Scan for the cell matching the given text and deliver its [x, y] coordinate at center. 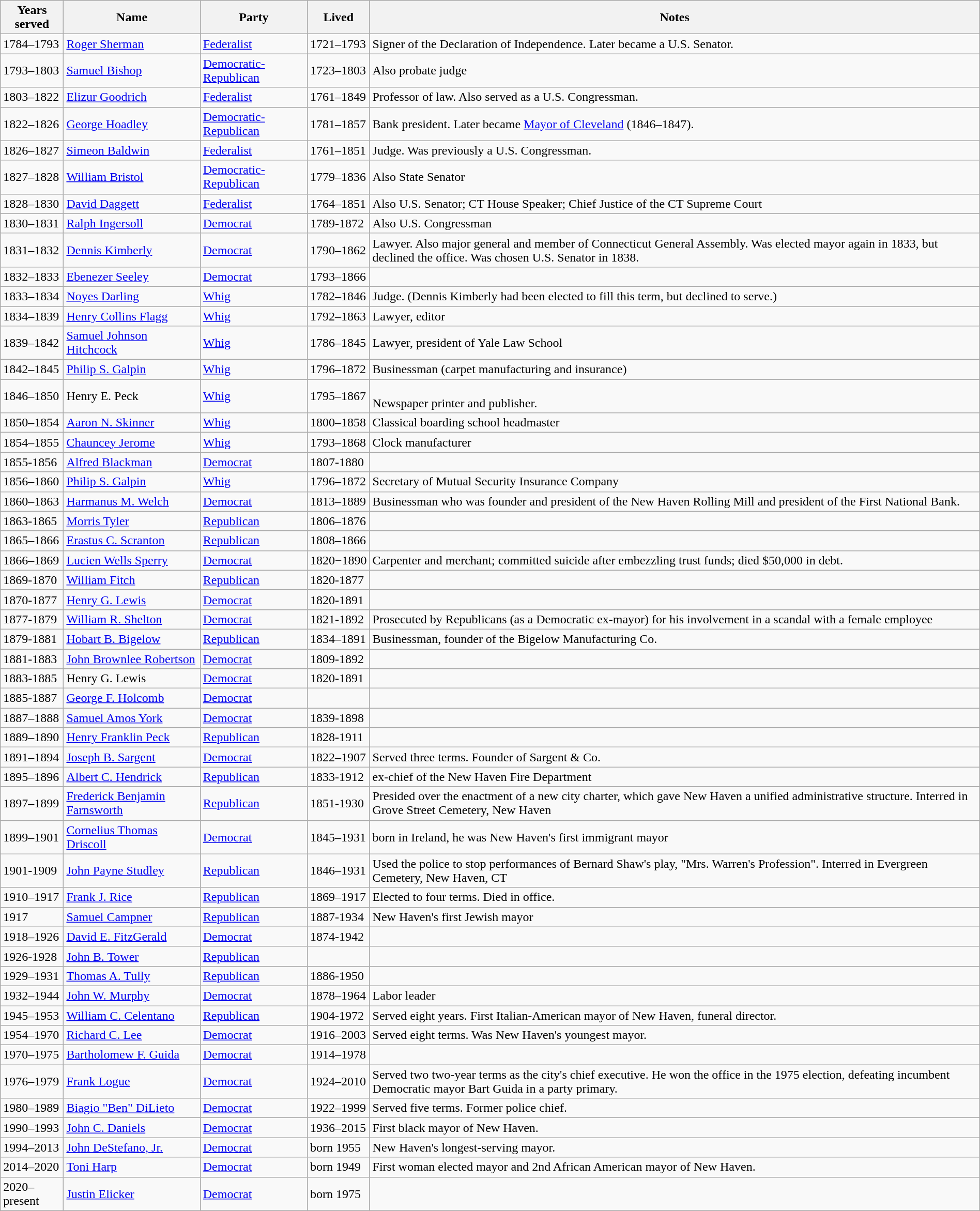
1761–1851 [338, 150]
Chauncey Jerome [132, 442]
born in Ireland, he was New Haven's first immigrant mayor [675, 837]
1874-1942 [338, 937]
Served eight years. First Italian-American mayor of New Haven, funeral director. [675, 1016]
1883-1885 [32, 679]
1807-1880 [338, 462]
1809-1892 [338, 659]
Also probate judge [675, 70]
Frank J. Rice [132, 897]
1820−1890 [338, 560]
1870-1877 [32, 600]
1860–1863 [32, 501]
Frederick Benjamin Farnsworth [132, 803]
1924–2010 [338, 1081]
1845–1931 [338, 837]
1834–1839 [32, 316]
Harmanus M. Welch [132, 501]
Elizur Goodrich [132, 97]
1901-1909 [32, 870]
1879-1881 [32, 639]
1895–1896 [32, 777]
Used the police to stop performances of Bernard Shaw's play, "Mrs. Warren's Profession". Interred in Evergreen Cemetery, New Haven, CT [675, 870]
Henry Collins Flagg [132, 316]
1786–1845 [338, 343]
1822–1907 [338, 757]
1828–1830 [32, 204]
1833-1912 [338, 777]
Lived [338, 18]
Aaron N. Skinner [132, 423]
Simeon Baldwin [132, 150]
1800–1858 [338, 423]
Businessman who was founder and president of the New Haven Rolling Mill and president of the First National Bank. [675, 501]
1866–1869 [32, 560]
William Bristol [132, 177]
1779–1836 [338, 177]
First woman elected mayor and 2nd African American mayor of New Haven. [675, 1167]
Signer of the Declaration of Independence. Later became a U.S. Senator. [675, 44]
1891–1894 [32, 757]
1764–1851 [338, 204]
1976–1979 [32, 1081]
1782–1846 [338, 296]
1877-1879 [32, 619]
Dennis Kimberly [132, 250]
Party [253, 18]
Cornelius Thomas Driscoll [132, 837]
1917 [32, 917]
1846–1850 [32, 396]
Hobart B. Bigelow [132, 639]
1761–1849 [338, 97]
Biagio "Ben" DiLieto [132, 1108]
Erastus C. Scranton [132, 541]
1822–1826 [32, 124]
Richard C. Lee [132, 1035]
1970–1975 [32, 1055]
Also U.S. Congressman [675, 223]
Classical boarding school headmaster [675, 423]
Served five terms. Former police chief. [675, 1108]
2014–2020 [32, 1167]
Thomas A. Tully [132, 976]
David Daggett [132, 204]
1865–1866 [32, 541]
1851-1930 [338, 803]
George F. Holcomb [132, 698]
1936–2015 [338, 1128]
Notes [675, 18]
1869–1917 [338, 897]
Also State Senator [675, 177]
Morris Tyler [132, 521]
John W. Murphy [132, 995]
1929–1931 [32, 976]
Name [132, 18]
1990–1993 [32, 1128]
1954–1970 [32, 1035]
Also U.S. Senator; CT House Speaker; Chief Justice of the CT Supreme Court [675, 204]
1789-1872 [338, 223]
1723–1803 [338, 70]
1793–1803 [32, 70]
1828-1911 [338, 738]
1781–1857 [338, 124]
1899–1901 [32, 837]
1926-1928 [32, 956]
Secretary of Mutual Security Insurance Company [675, 482]
Samuel Amos York [132, 718]
1916–2003 [338, 1035]
1803–1822 [32, 97]
1821-1892 [338, 619]
Samuel Bishop [132, 70]
Justin Elicker [132, 1194]
Businessman (carpet manufacturing and insurance) [675, 370]
1839-1898 [338, 718]
1830–1831 [32, 223]
Noyes Darling [132, 296]
1850–1854 [32, 423]
Lucien Wells Sperry [132, 560]
1808–1866 [338, 541]
George Hoadley [132, 124]
1869-1870 [32, 580]
ex-chief of the New Haven Fire Department [675, 777]
Roger Sherman [132, 44]
1792–1863 [338, 316]
Newspaper printer and publisher. [675, 396]
John Brownlee Robertson [132, 659]
born 1955 [338, 1147]
1832–1833 [32, 277]
Albert C. Hendrick [132, 777]
Henry Franklin Peck [132, 738]
Served three terms. Founder of Sargent & Co. [675, 757]
Businessman, founder of the Bigelow Manufacturing Co. [675, 639]
1887–1888 [32, 718]
1910–1917 [32, 897]
1886-1950 [338, 976]
born 1975 [338, 1194]
1813–1889 [338, 501]
John C. Daniels [132, 1128]
Frank Logue [132, 1081]
Clock manufacturer [675, 442]
Alfred Blackman [132, 462]
1790–1862 [338, 250]
1793–1866 [338, 277]
Lawyer, president of Yale Law School [675, 343]
John DeStefano, Jr. [132, 1147]
First black mayor of New Haven. [675, 1128]
Elected to four terms. Died in office. [675, 897]
Toni Harp [132, 1167]
John B. Tower [132, 956]
1820-1877 [338, 580]
Ebenezer Seeley [132, 277]
1826–1827 [32, 150]
David E. FitzGerald [132, 937]
1795–1867 [338, 396]
Bank president. Later became Mayor of Cleveland (1846–1847). [675, 124]
1833–1834 [32, 296]
Prosecuted by Republicans (as a Democratic ex-mayor) for his involvement in a scandal with a female employee [675, 619]
1922–1999 [338, 1108]
1827–1828 [32, 177]
Yearsserved [32, 18]
1856–1860 [32, 482]
1784–1793 [32, 44]
Labor leader [675, 995]
born 1949 [338, 1167]
1839–1842 [32, 343]
1863-1865 [32, 521]
Joseph B. Sargent [132, 757]
1980–1989 [32, 1108]
1846–1931 [338, 870]
1994–2013 [32, 1147]
Served eight terms. Was New Haven's youngest mayor. [675, 1035]
William R. Shelton [132, 619]
Bartholomew F. Guida [132, 1055]
1831–1832 [32, 250]
1918–1926 [32, 937]
1932–1944 [32, 995]
1878–1964 [338, 995]
Henry E. Peck [132, 396]
1897–1899 [32, 803]
1854–1855 [32, 442]
William Fitch [132, 580]
1855-1856 [32, 462]
1945–1953 [32, 1016]
Samuel Johnson Hitchcock [132, 343]
1904-1972 [338, 1016]
1885-1887 [32, 698]
Samuel Campner [132, 917]
John Payne Studley [132, 870]
Ralph Ingersoll [132, 223]
1834–1891 [338, 639]
1881-1883 [32, 659]
New Haven's first Jewish mayor [675, 917]
Judge. Was previously a U.S. Congressman. [675, 150]
1887-1934 [338, 917]
1806–1876 [338, 521]
1914–1978 [338, 1055]
1793–1868 [338, 442]
Judge. (Dennis Kimberly had been elected to fill this term, but declined to serve.) [675, 296]
William C. Celentano [132, 1016]
2020–present [32, 1194]
Lawyer, editor [675, 316]
1842–1845 [32, 370]
New Haven's longest-serving mayor. [675, 1147]
1721–1793 [338, 44]
Professor of law. Also served as a U.S. Congressman. [675, 97]
1889–1890 [32, 738]
Carpenter and merchant; committed suicide after embezzling trust funds; died $50,000 in debt. [675, 560]
